Return (X, Y) of the center of cell containing provided text 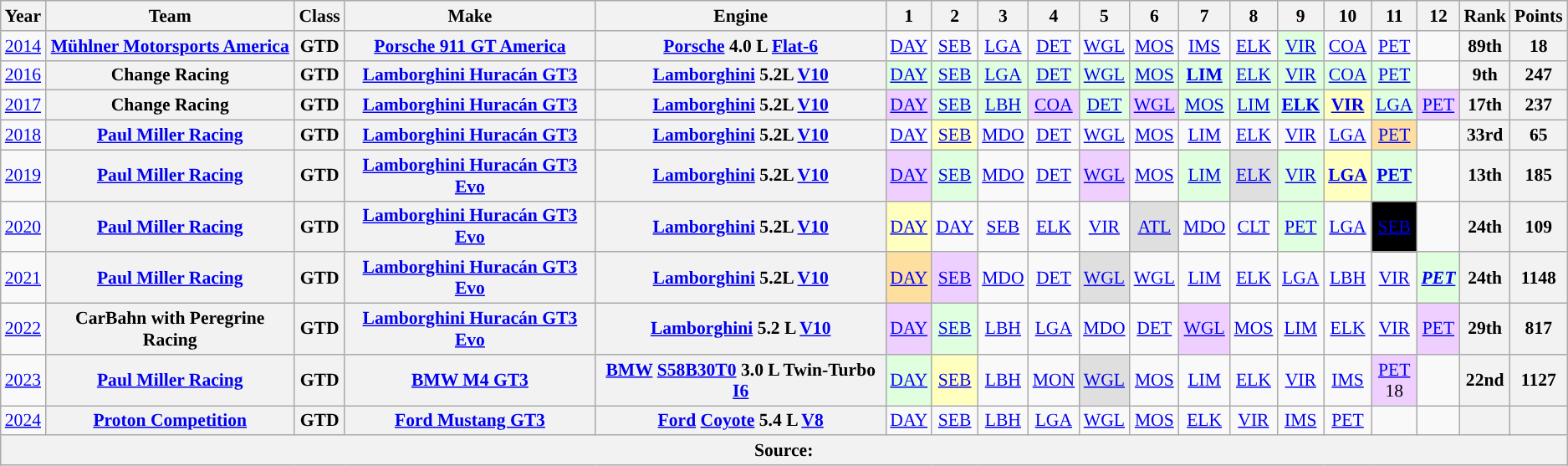
4 (1054, 16)
2 (955, 16)
5 (1104, 16)
10 (1348, 16)
MON (1054, 380)
Proton Competition (170, 421)
2022 (23, 330)
BMW S58B30T0 3.0 L Twin-Turbo I6 (741, 380)
247 (1539, 75)
CLT (1253, 226)
29th (1485, 330)
Engine (741, 16)
2014 (23, 46)
Team (170, 16)
22nd (1485, 380)
Year (23, 16)
PET18 (1394, 380)
8 (1253, 16)
12 (1438, 16)
Mühlner Motorsports America (170, 46)
Ford Mustang GT3 (470, 421)
65 (1539, 136)
89th (1485, 46)
BMW M4 GT3 (470, 380)
1 (908, 16)
1127 (1539, 380)
Class (319, 16)
2021 (23, 278)
2023 (23, 380)
Points (1539, 16)
2019 (23, 176)
6 (1154, 16)
33rd (1485, 136)
Ford Coyote 5.4 L V8 (741, 421)
18 (1539, 46)
17th (1485, 105)
2017 (23, 105)
109 (1539, 226)
Make (470, 16)
2024 (23, 421)
817 (1539, 330)
CarBahn with Peregrine Racing (170, 330)
Porsche 911 GT America (470, 46)
1148 (1539, 278)
2016 (23, 75)
9th (1485, 75)
2020 (23, 226)
Porsche 4.0 L Flat-6 (741, 46)
Source: (784, 451)
237 (1539, 105)
Rank (1485, 16)
3 (1004, 16)
185 (1539, 176)
Lamborghini 5.2 L V10 (741, 330)
2018 (23, 136)
7 (1204, 16)
11 (1394, 16)
9 (1300, 16)
ATL (1154, 226)
13th (1485, 176)
